Search for the cell housing the specified text and yield its [X, Y] center coordinate. 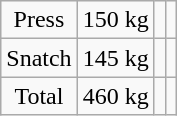
460 kg [116, 96]
145 kg [116, 58]
Total [39, 96]
150 kg [116, 20]
Press [39, 20]
Snatch [39, 58]
